Locate the cell with the specified text and output its [X, Y] center coordinate. 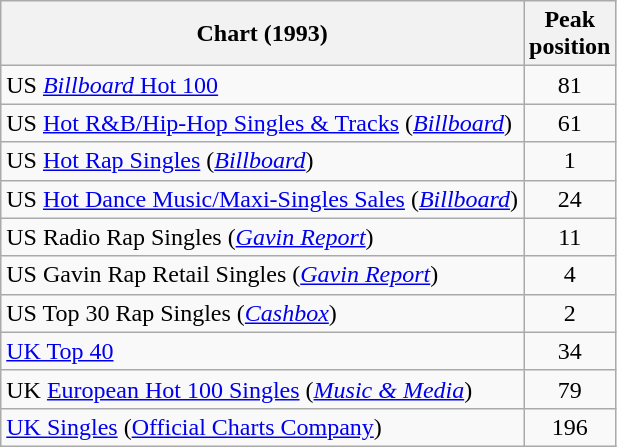
2 [570, 313]
US Billboard Hot 100 [262, 85]
US Radio Rap Singles (Gavin Report) [262, 237]
US Hot R&B/Hip-Hop Singles & Tracks (Billboard) [262, 123]
79 [570, 389]
61 [570, 123]
US Top 30 Rap Singles (Cashbox) [262, 313]
196 [570, 427]
34 [570, 351]
Peakposition [570, 34]
US Hot Rap Singles (Billboard) [262, 161]
Chart (1993) [262, 34]
US Hot Dance Music/Maxi-Singles Sales (Billboard) [262, 199]
UK European Hot 100 Singles (Music & Media) [262, 389]
11 [570, 237]
4 [570, 275]
1 [570, 161]
24 [570, 199]
UK Singles (Official Charts Company) [262, 427]
81 [570, 85]
US Gavin Rap Retail Singles (Gavin Report) [262, 275]
UK Top 40 [262, 351]
